Search for the cell housing the specified text and yield its (x, y) center coordinate. 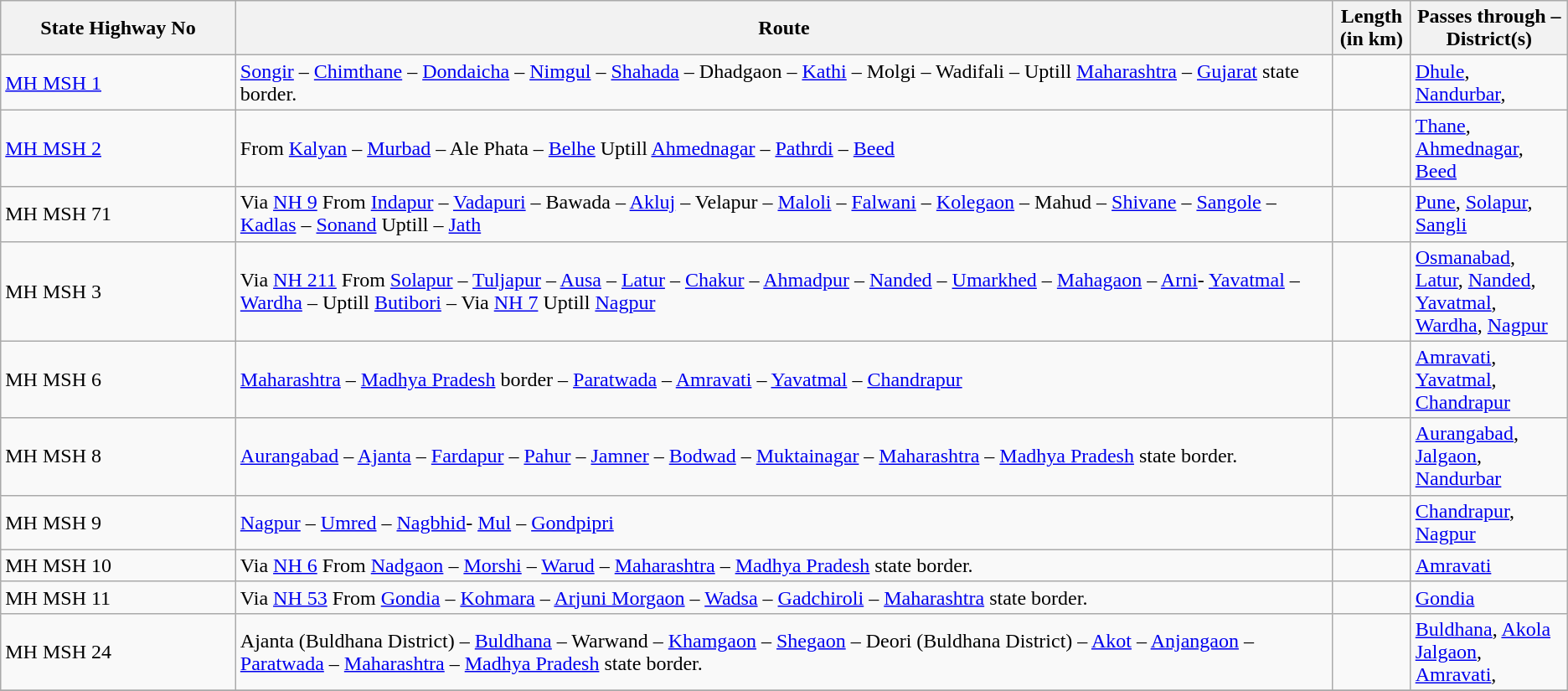
State Highway No (119, 28)
MH MSH 71 (119, 214)
Songir – Chimthane – Dondaicha – Nimgul – Shahada – Dhadgaon – Kathi – Molgi – Wadifali – Uptill Maharashtra – Gujarat state border. (784, 82)
Via NH 9 From Indapur – Vadapuri – Bawada – Akluj – Velapur – Maloli – Falwani – Kolegaon – Mahud – Shivane – Sangole – Kadlas – Sonand Uptill – Jath (784, 214)
Nagpur – Umred – Nagbhid- Mul – Gondpipri (784, 523)
From Kalyan – Murbad – Ale Phata – Belhe Uptill Ahmednagar – Pathrdi – Beed (784, 148)
Pune, Solapur, Sangli (1489, 214)
Aurangabad, Jalgaon, Nandurbar (1489, 456)
Via NH 6 From Nadgaon – Morshi – Warud – Maharashtra – Madhya Pradesh state border. (784, 565)
Route (784, 28)
Amravati (1489, 565)
Gondia (1489, 597)
MH MSH 3 (119, 291)
MH MSH 2 (119, 148)
MH MSH 24 (119, 652)
MH MSH 6 (119, 379)
Chandrapur, Nagpur (1489, 523)
Aurangabad – Ajanta – Fardapur – Pahur – Jamner – Bodwad – Muktainagar – Maharashtra – Madhya Pradesh state border. (784, 456)
MH MSH 1 (119, 82)
Length (in km) (1372, 28)
Buldhana, Akola Jalgaon, Amravati, (1489, 652)
Passes through – District(s) (1489, 28)
Amravati, Yavatmal, Chandrapur (1489, 379)
Via NH 53 From Gondia – Kohmara – Arjuni Morgaon – Wadsa – Gadchiroli – Maharashtra state border. (784, 597)
MH MSH 11 (119, 597)
Maharashtra – Madhya Pradesh border – Paratwada – Amravati – Yavatmal – Chandrapur (784, 379)
Thane, Ahmednagar, Beed (1489, 148)
MH MSH 8 (119, 456)
Osmanabad, Latur, Nanded, Yavatmal, Wardha, Nagpur (1489, 291)
MH MSH 10 (119, 565)
Dhule, Nandurbar, (1489, 82)
MH MSH 9 (119, 523)
